From the cell containing the given text, extract its center point as [X, Y] coordinate. 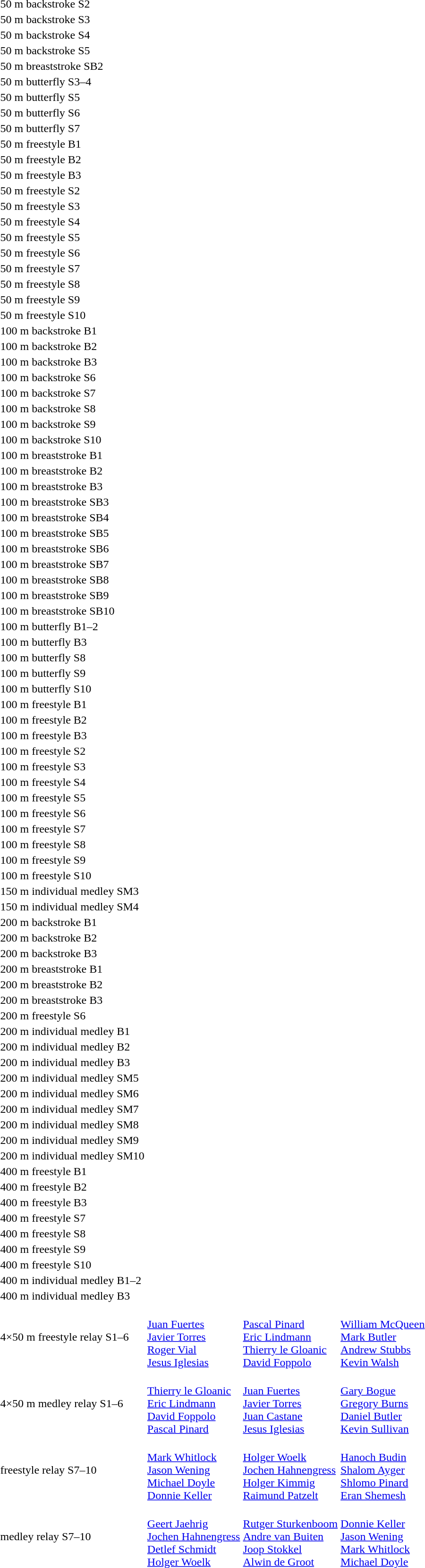
Holger Woelk Jochen Hahnengress Holger Kimmig Raimund Patzelt [290, 1470]
Pascal Pinard Eric Lindmann Thierry le Gloanic David Foppolo [290, 1337]
Juan Fuertes Javier Torres Roger Vial Jesus Iglesias [194, 1337]
Thierry le Gloanic Eric Lindmann David Foppolo Pascal Pinard [194, 1403]
Juan Fuertes Javier Torres Juan Castane Jesus Iglesias [290, 1403]
Mark Whitlock Jason Wening Michael Doyle Donnie Keller [194, 1470]
